For the text-containing cell, return its midpoint in (x, y) coordinate format. 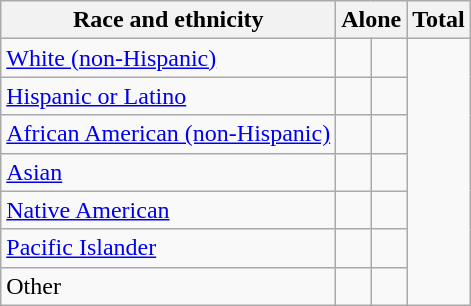
Asian (168, 172)
Pacific Islander (168, 248)
Native American (168, 210)
Other (168, 286)
White (non-Hispanic) (168, 58)
Total (439, 20)
Race and ethnicity (168, 20)
Hispanic or Latino (168, 96)
African American (non-Hispanic) (168, 134)
Alone (372, 20)
